Locate the cell with the specified text and output its [x, y] center coordinate. 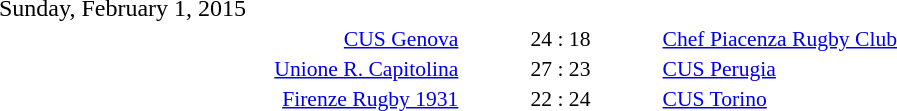
27 : 23 [560, 68]
24 : 18 [560, 38]
